Find where the given text appears and provide that cell's center as (X, Y) coordinate. 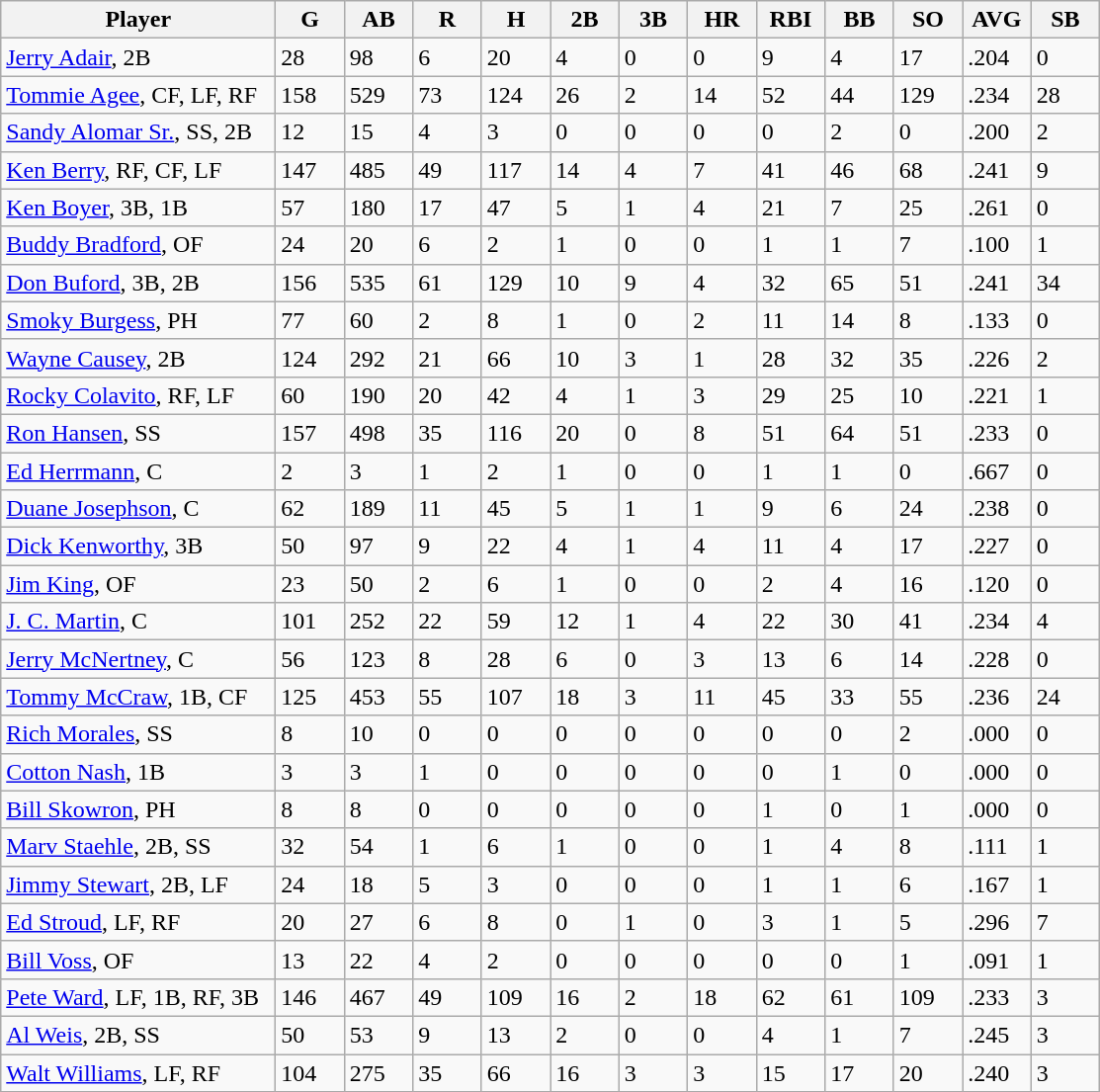
44 (860, 95)
Marv Staehle, 2B, SS (138, 847)
Al Weis, 2B, SS (138, 1035)
Jerry McNertney, C (138, 659)
.667 (996, 471)
Rocky Colavito, RF, LF (138, 395)
.226 (996, 358)
101 (310, 622)
292 (378, 358)
.120 (996, 584)
189 (378, 509)
3B (652, 20)
98 (378, 57)
30 (860, 622)
47 (516, 208)
485 (378, 170)
104 (310, 1072)
2B (585, 20)
.200 (996, 132)
Rich Morales, SS (138, 734)
65 (860, 283)
Pete Ward, LF, 1B, RF, 3B (138, 997)
26 (585, 95)
117 (516, 170)
53 (378, 1035)
SB (1065, 20)
Ed Herrmann, C (138, 471)
.100 (996, 245)
180 (378, 208)
.261 (996, 208)
535 (378, 283)
Tommie Agee, CF, LF, RF (138, 95)
.133 (996, 320)
157 (310, 433)
Sandy Alomar Sr., SS, 2B (138, 132)
.204 (996, 57)
73 (447, 95)
Jerry Adair, 2B (138, 57)
Jim King, OF (138, 584)
H (516, 20)
.238 (996, 509)
275 (378, 1072)
77 (310, 320)
.167 (996, 884)
46 (860, 170)
23 (310, 584)
107 (516, 697)
Ken Berry, RF, CF, LF (138, 170)
453 (378, 697)
G (310, 20)
J. C. Martin, C (138, 622)
29 (791, 395)
97 (378, 546)
Jimmy Stewart, 2B, LF (138, 884)
.091 (996, 960)
RBI (791, 20)
54 (378, 847)
190 (378, 395)
147 (310, 170)
BB (860, 20)
467 (378, 997)
.240 (996, 1072)
.296 (996, 922)
Ron Hansen, SS (138, 433)
529 (378, 95)
HR (721, 20)
56 (310, 659)
158 (310, 95)
34 (1065, 283)
Ken Boyer, 3B, 1B (138, 208)
R (447, 20)
SO (927, 20)
Don Buford, 3B, 2B (138, 283)
Walt Williams, LF, RF (138, 1072)
Smoky Burgess, PH (138, 320)
123 (378, 659)
.227 (996, 546)
68 (927, 170)
52 (791, 95)
27 (378, 922)
Bill Voss, OF (138, 960)
.245 (996, 1035)
Tommy McCraw, 1B, CF (138, 697)
Buddy Bradford, OF (138, 245)
Wayne Causey, 2B (138, 358)
64 (860, 433)
Cotton Nash, 1B (138, 772)
498 (378, 433)
57 (310, 208)
Bill Skowron, PH (138, 809)
156 (310, 283)
Dick Kenworthy, 3B (138, 546)
59 (516, 622)
125 (310, 697)
.228 (996, 659)
AVG (996, 20)
146 (310, 997)
Duane Josephson, C (138, 509)
252 (378, 622)
33 (860, 697)
AB (378, 20)
42 (516, 395)
Ed Stroud, LF, RF (138, 922)
116 (516, 433)
.111 (996, 847)
.236 (996, 697)
Player (138, 20)
.221 (996, 395)
